Search for the cell housing the specified text and yield its [X, Y] center coordinate. 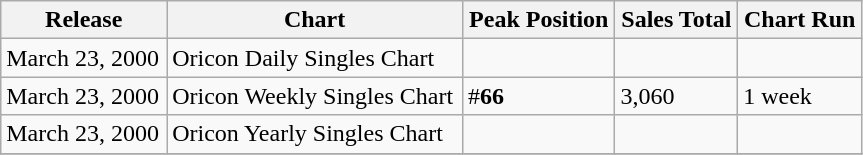
Peak Position [539, 20]
3,060 [676, 96]
#66 [539, 96]
Oricon Weekly Singles Chart [315, 96]
Chart Run [800, 20]
Release [84, 20]
Oricon Daily Singles Chart [315, 58]
Sales Total [676, 20]
Chart [315, 20]
Oricon Yearly Singles Chart [315, 134]
1 week [800, 96]
